Return (X, Y) of the center of cell containing provided text 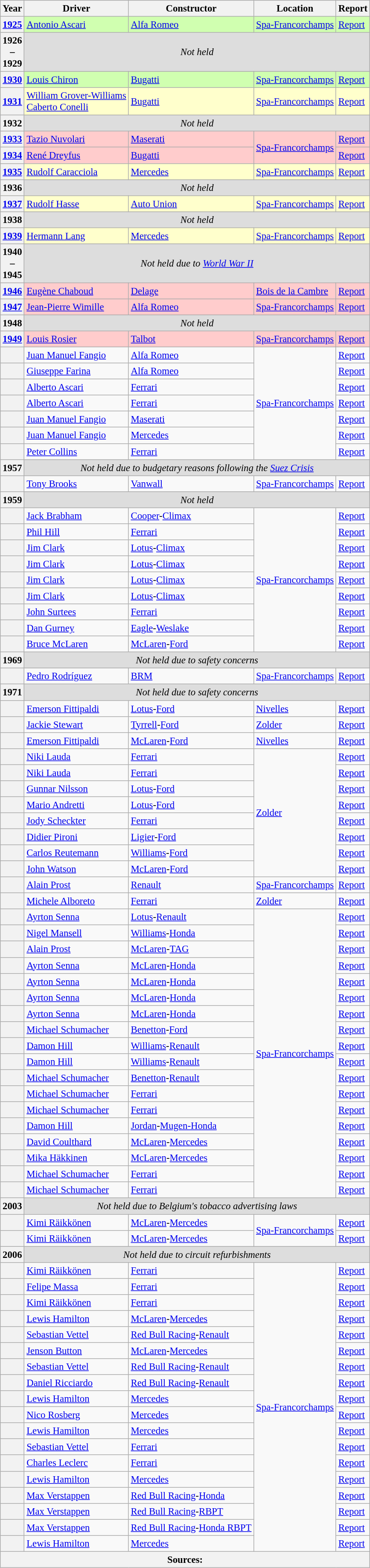
2006 (12, 1254)
1969 (12, 660)
2003 (12, 1206)
1949 (12, 339)
1957 (12, 468)
Pedro Rodríguez (76, 676)
Jack Brabham (76, 516)
Williams-Honda (191, 933)
Phil Hill (76, 532)
Driver (76, 9)
Didier Pironi (76, 837)
Ligier-Ford (191, 837)
1971 (12, 692)
Jenson Button (76, 1351)
Antonio Ascari (76, 25)
Tony Brooks (76, 484)
1936 (12, 188)
Hermann Lang (76, 236)
Benetton-Renault (191, 1078)
Lotus-Renault (191, 917)
Jackie Stewart (76, 724)
Daniel Ricciardo (76, 1383)
John Surtees (76, 612)
Sources: (185, 1559)
1947 (12, 307)
Jordan-Mugen-Honda (191, 1126)
Peter Collins (76, 451)
Talbot (191, 339)
1937 (12, 204)
Year (12, 9)
Rudolf Caracciola (76, 172)
1926–1929 (12, 52)
Dan Gurney (76, 628)
Auto Union (191, 204)
Cooper-Climax (191, 516)
Michele Alboreto (76, 901)
Constructor (191, 9)
Gunnar Nilsson (76, 789)
1930 (12, 80)
1946 (12, 291)
Red Bull Racing-Honda (191, 1495)
Not held due to circuit refurbishments (197, 1254)
Red Bull Racing-RBPT (191, 1511)
Jody Scheckter (76, 821)
Nico Rosberg (76, 1415)
William Grover-Williams Caberto Conelli (76, 102)
Mario Andretti (76, 805)
Not held due to Belgium's tobacco advertising laws (197, 1206)
John Watson (76, 869)
Louis Rosier (76, 339)
Nigel Mansell (76, 933)
Eugène Chaboud (76, 291)
Eagle-Weslake (191, 628)
Red Bull Racing-Honda RBPT (191, 1527)
McLaren-TAG (191, 950)
1933 (12, 140)
Jean-Pierre Wimille (76, 307)
Williams-Ford (191, 853)
Delage (191, 291)
Bruce McLaren (76, 644)
Rudolf Hasse (76, 204)
David Coulthard (76, 1142)
Not held due to World War II (197, 264)
Louis Chiron (76, 80)
Bois de la Cambre (295, 291)
1939 (12, 236)
1959 (12, 500)
1940–1945 (12, 264)
1938 (12, 220)
Charles Leclerc (76, 1463)
1934 (12, 155)
1932 (12, 123)
1948 (12, 323)
1931 (12, 102)
Location (295, 9)
1935 (12, 172)
Carlos Reutemann (76, 853)
Vanwall (191, 484)
Benetton-Ford (191, 1030)
Tazio Nuvolari (76, 140)
Not held due to budgetary reasons following the Suez Crisis (197, 468)
Giuseppe Farina (76, 371)
1925 (12, 25)
Tyrrell-Ford (191, 724)
Renault (191, 885)
René Dreyfus (76, 155)
Mika Häkkinen (76, 1158)
Felipe Massa (76, 1287)
BRM (191, 676)
